For the text-containing cell, return its midpoint in [x, y] coordinate format. 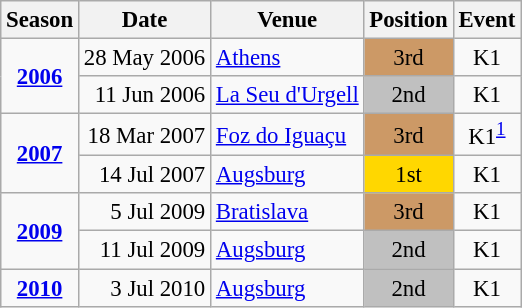
Foz do Iguaçu [288, 135]
2009 [40, 232]
11 Jun 2006 [144, 95]
28 May 2006 [144, 58]
Bratislava [288, 213]
2010 [40, 288]
Venue [288, 20]
Season [40, 20]
11 Jul 2009 [144, 250]
Athens [288, 58]
2006 [40, 76]
2007 [40, 154]
14 Jul 2007 [144, 175]
K11 [487, 135]
5 Jul 2009 [144, 213]
Date [144, 20]
3 Jul 2010 [144, 288]
La Seu d'Urgell [288, 95]
18 Mar 2007 [144, 135]
1st [408, 175]
Position [408, 20]
Event [487, 20]
